Locate the cell with the specified text and output its (x, y) center coordinate. 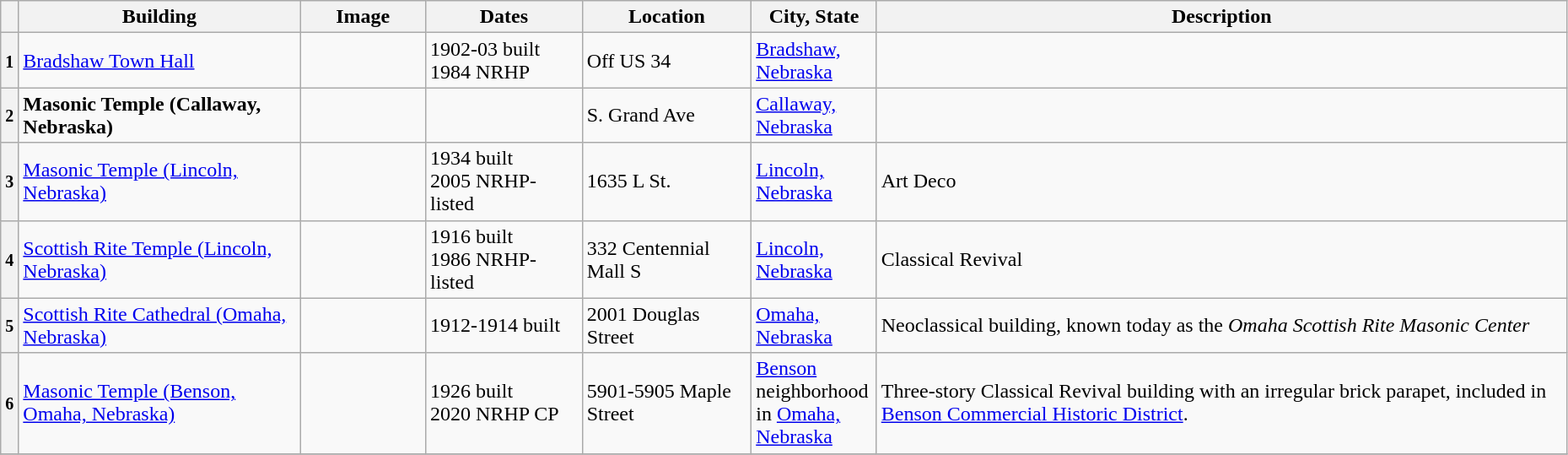
Masonic Temple (Callaway, Nebraska) (159, 115)
City, State (815, 17)
Description (1221, 17)
Callaway, Nebraska (815, 115)
2001 Douglas Street (666, 326)
Bradshaw, Nebraska (815, 61)
1926 built2020 NRHP CP (504, 404)
Scottish Rite Cathedral (Omaha, Nebraska) (159, 326)
Scottish Rite Temple (Lincoln, Nebraska) (159, 259)
Omaha, Nebraska (815, 326)
2 (10, 115)
Three-story Classical Revival building with an irregular brick parapet, included in Benson Commercial Historic District. (1221, 404)
3 (10, 181)
Image (363, 17)
S. Grand Ave (666, 115)
Off US 34 (666, 61)
5 (10, 326)
Location (666, 17)
1902-03 built1984 NRHP (504, 61)
Masonic Temple (Lincoln, Nebraska) (159, 181)
1916 built1986 NRHP-listed (504, 259)
Building (159, 17)
4 (10, 259)
1934 built2005 NRHP-listed (504, 181)
Dates (504, 17)
1635 L St. (666, 181)
Classical Revival (1221, 259)
5901-5905 Maple Street (666, 404)
Neoclassical building, known today as the Omaha Scottish Rite Masonic Center (1221, 326)
1 (10, 61)
Benson neighborhood in Omaha, Nebraska (815, 404)
1912-1914 built (504, 326)
Art Deco (1221, 181)
Bradshaw Town Hall (159, 61)
6 (10, 404)
332 Centennial Mall S (666, 259)
Masonic Temple (Benson, Omaha, Nebraska) (159, 404)
